Return the (x, y) coordinate for the center point of the cell that contains the specified text.  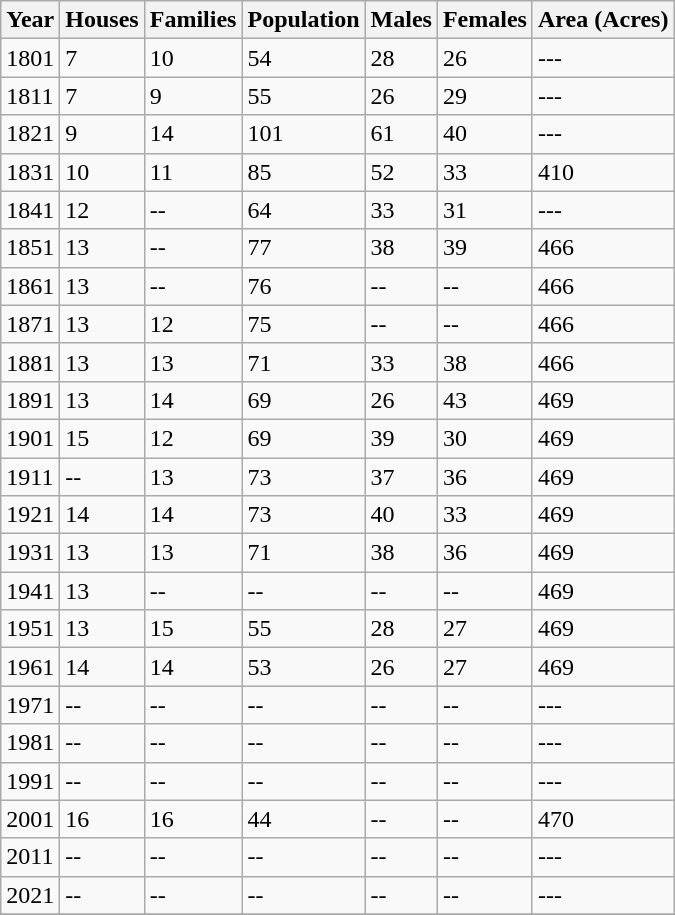
85 (304, 172)
Area (Acres) (602, 20)
75 (304, 324)
31 (484, 210)
Males (401, 20)
1811 (30, 96)
44 (304, 819)
1881 (30, 362)
1851 (30, 248)
1831 (30, 172)
61 (401, 134)
1991 (30, 781)
52 (401, 172)
1891 (30, 400)
2011 (30, 857)
1921 (30, 515)
101 (304, 134)
1951 (30, 629)
Females (484, 20)
77 (304, 248)
1901 (30, 438)
Year (30, 20)
1961 (30, 667)
54 (304, 58)
1841 (30, 210)
29 (484, 96)
1801 (30, 58)
1821 (30, 134)
1941 (30, 591)
1971 (30, 705)
Houses (102, 20)
30 (484, 438)
Families (193, 20)
37 (401, 477)
1931 (30, 553)
410 (602, 172)
1871 (30, 324)
1981 (30, 743)
11 (193, 172)
2021 (30, 895)
2001 (30, 819)
53 (304, 667)
1861 (30, 286)
76 (304, 286)
Population (304, 20)
1911 (30, 477)
64 (304, 210)
470 (602, 819)
43 (484, 400)
